Detect which cell encompasses the target text, then output its [X, Y] center coordinate. 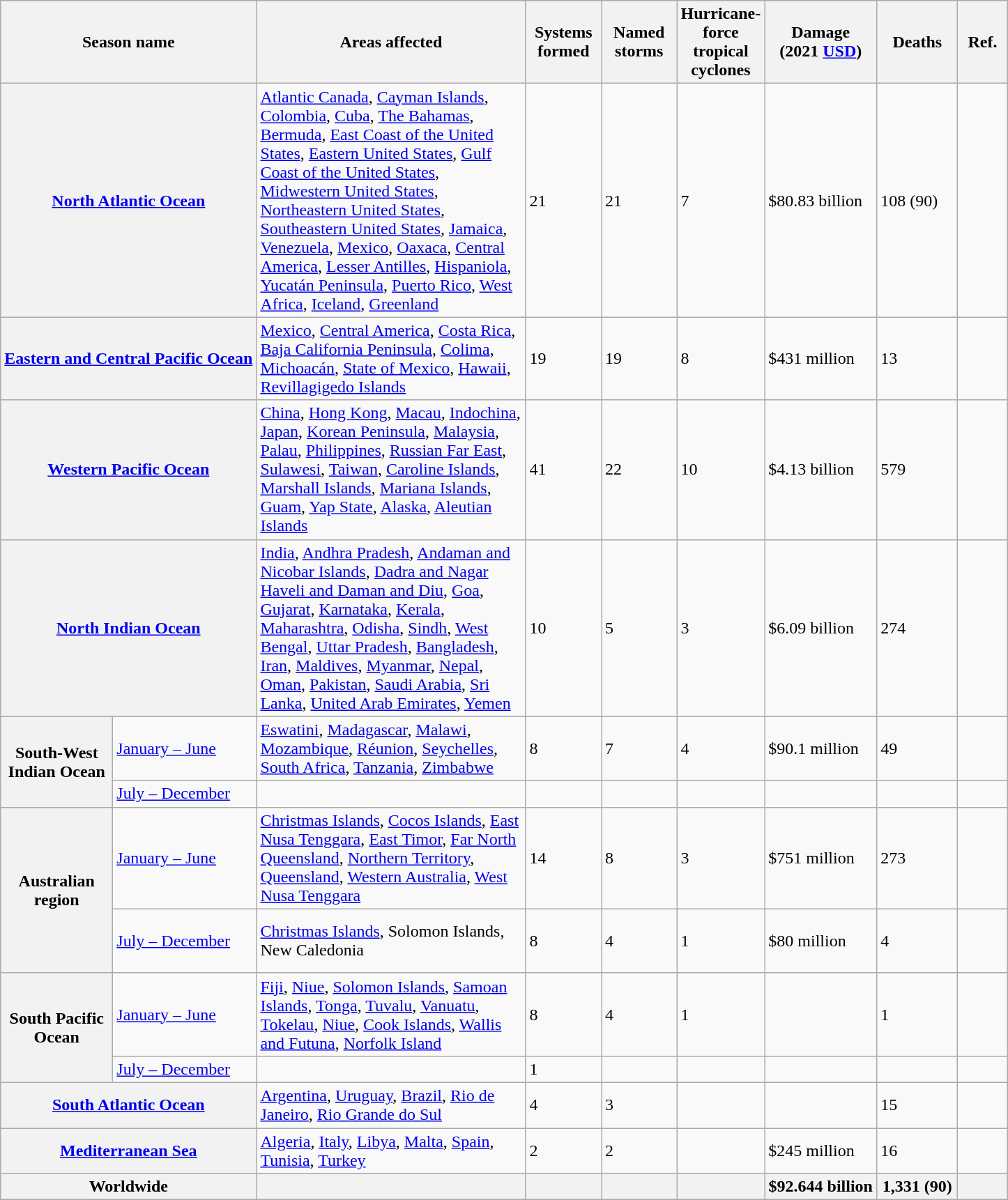
$90.1 million [821, 748]
Damage(2021 USD) [821, 42]
$245 million [821, 1150]
$80.83 billion [821, 201]
1,331 (90) [917, 1187]
Algeria, Italy, Libya, Malta, Spain, Tunisia, Turkey [391, 1150]
274 [917, 628]
South Pacific Ocean [57, 1027]
North Atlantic Ocean [128, 201]
Named storms [639, 42]
Fiji, Niue, Solomon Islands, Samoan Islands, Tonga, Tuvalu, Vanuatu, Tokelau, Niue, Cook Islands, Wallis and Futuna, Norfolk Island [391, 1015]
Eswatini, Madagascar, Malawi, Mozambique, Réunion, Seychelles, South Africa, Tanzania, Zimbabwe [391, 748]
16 [917, 1150]
Worldwide [128, 1187]
Christmas Islands, Solomon Islands, New Caledonia [391, 941]
$80 million [821, 941]
14 [563, 858]
Mexico, Central America, Costa Rica, Baja California Peninsula, Colima, Michoacán, State of Mexico, Hawaii, Revillagigedo Islands [391, 358]
$431 million [821, 358]
North Indian Ocean [128, 628]
15 [917, 1105]
Hurricane-forcetropical cyclones [721, 42]
South Atlantic Ocean [128, 1105]
Eastern and Central Pacific Ocean [128, 358]
Systems formed [563, 42]
Mediterranean Sea [128, 1150]
Western Pacific Ocean [128, 470]
$6.09 billion [821, 628]
Areas affected [391, 42]
Deaths [917, 42]
$92.644 billion [821, 1187]
Argentina, Uruguay, Brazil, Rio de Janeiro, Rio Grande do Sul [391, 1105]
22 [639, 470]
Ref. [983, 42]
49 [917, 748]
South-West Indian Ocean [57, 762]
Australian region [57, 890]
5 [639, 628]
13 [917, 358]
Season name [128, 42]
273 [917, 858]
$751 million [821, 858]
41 [563, 470]
$4.13 billion [821, 470]
108 (90) [917, 201]
579 [917, 470]
